Extract the (X, Y) coordinate from the center of the cell holding the provided text.  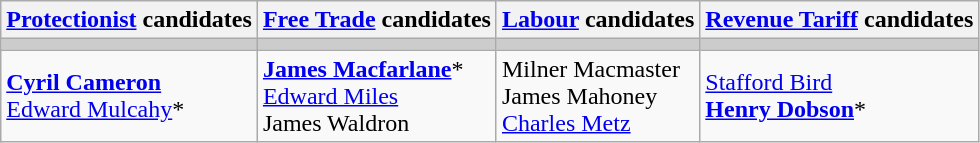
Free Trade candidates (376, 20)
James Macfarlane*Edward MilesJames Waldron (376, 96)
Revenue Tariff candidates (840, 20)
Labour candidates (598, 20)
Cyril CameronEdward Mulcahy* (130, 96)
Milner MacmasterJames MahoneyCharles Metz (598, 96)
Stafford BirdHenry Dobson* (840, 96)
Protectionist candidates (130, 20)
